Provide the [X, Y] coordinate of the cell's center where the given text is located.  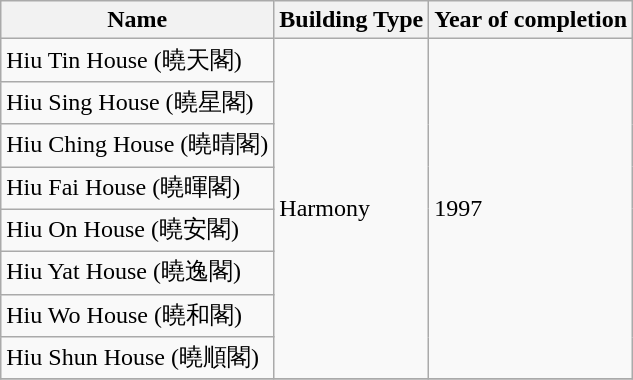
Hiu On House (曉安閣) [138, 230]
Hiu Wo House (曉和閣) [138, 316]
Harmony [352, 209]
Building Type [352, 20]
Name [138, 20]
Year of completion [531, 20]
Hiu Fai House (曉暉閣) [138, 188]
1997 [531, 209]
Hiu Tin House (曉天閣) [138, 60]
Hiu Shun House (曉順閣) [138, 358]
Hiu Ching House (曉晴閣) [138, 146]
Hiu Yat House (曉逸閣) [138, 274]
Hiu Sing House (曉星閣) [138, 102]
